For the text-containing cell, return its midpoint in [x, y] coordinate format. 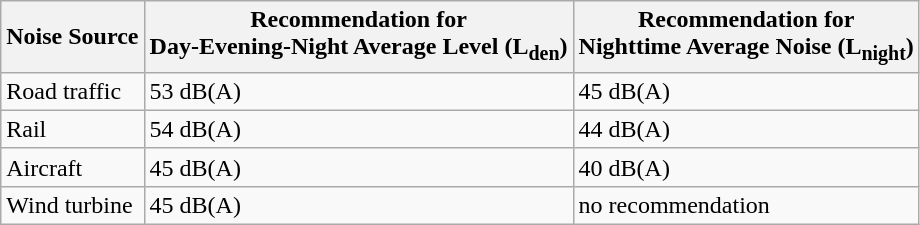
54 dB(A) [358, 129]
Aircraft [72, 167]
Road traffic [72, 91]
no recommendation [746, 205]
Recommendation forNighttime Average Noise (Lnight) [746, 36]
53 dB(A) [358, 91]
44 dB(A) [746, 129]
Noise Source [72, 36]
Wind turbine [72, 205]
Recommendation forDay-Evening-Night Average Level (Lden) [358, 36]
Rail [72, 129]
40 dB(A) [746, 167]
